Pinpoint the cell where the given text exists, returning its (X, Y) midpoint coordinate. 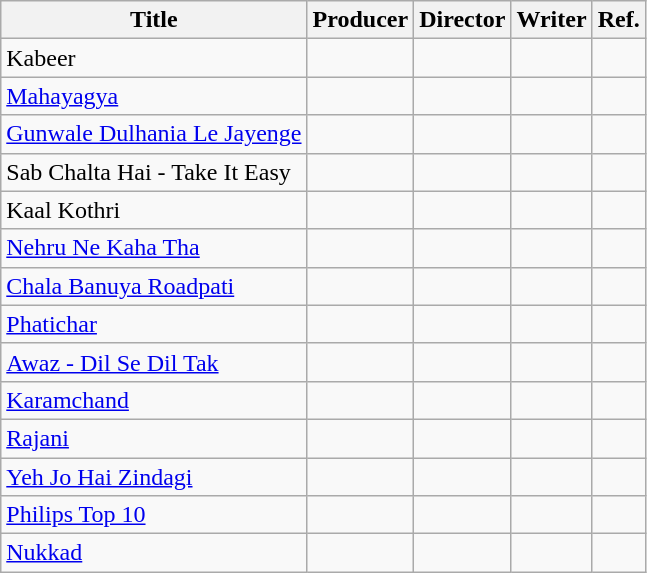
Gunwale Dulhania Le Jayenge (154, 134)
Producer (360, 20)
Director (462, 20)
Chala Banuya Roadpati (154, 286)
Sab Chalta Hai - Take It Easy (154, 172)
Awaz - Dil Se Dil Tak (154, 362)
Philips Top 10 (154, 515)
Title (154, 20)
Nukkad (154, 553)
Kabeer (154, 58)
Nehru Ne Kaha Tha (154, 248)
Karamchand (154, 400)
Yeh Jo Hai Zindagi (154, 477)
Ref. (618, 20)
Kaal Kothri (154, 210)
Phatichar (154, 324)
Rajani (154, 438)
Writer (552, 20)
Mahayagya (154, 96)
